Find where the given text appears and provide that cell's center as [X, Y] coordinate. 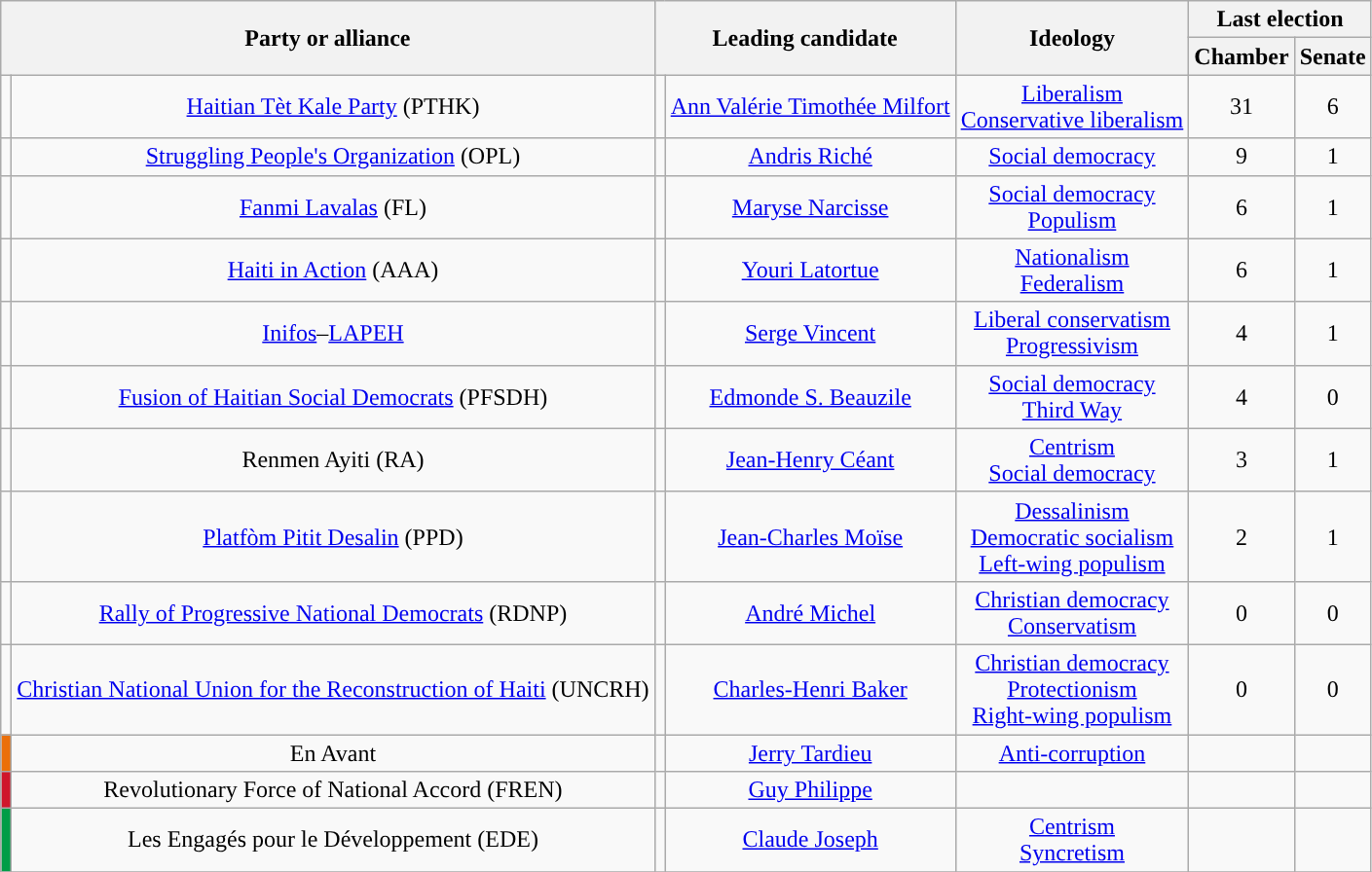
Social democracy [1072, 157]
Revolutionary Force of National Accord (FREN) [333, 790]
LiberalismConservative liberalism [1072, 107]
Rally of Progressive National Democrats (RDNP) [333, 613]
Senate [1332, 56]
Jean-Henry Céant [810, 459]
Jerry Tardieu [810, 752]
Chamber [1242, 56]
Haitian Tèt Kale Party (PTHK) [333, 107]
CentrismSyncretism [1072, 841]
Party or alliance [327, 38]
Leading candidate [804, 38]
En Avant [333, 752]
2 [1242, 536]
Renmen Ayiti (RA) [333, 459]
Social democracyThird Way [1072, 397]
Maryse Narcisse [810, 206]
Les Engagés pour le Développement (EDE) [333, 841]
CentrismSocial democracy [1072, 459]
Social democracyPopulism [1072, 206]
NationalismFederalism [1072, 271]
Youri Latortue [810, 271]
Anti-corruption [1072, 752]
Ideology [1072, 38]
Edmonde S. Beauzile [810, 397]
Christian democracyConservatism [1072, 613]
Christian National Union for the Reconstruction of Haiti (UNCRH) [333, 689]
Inifos–LAPEH [333, 333]
Serge Vincent [810, 333]
Jean-Charles Moïse [810, 536]
9 [1242, 157]
André Michel [810, 613]
3 [1242, 459]
Fusion of Haitian Social Democrats (PFSDH) [333, 397]
Platfòm Pitit Desalin (PPD) [333, 536]
DessalinismDemocratic socialismLeft-wing populism [1072, 536]
Andris Riché [810, 157]
Ann Valérie Timothée Milfort [810, 107]
Last election [1279, 19]
Haiti in Action (AAA) [333, 271]
Claude Joseph [810, 841]
31 [1242, 107]
Fanmi Lavalas (FL) [333, 206]
Charles-Henri Baker [810, 689]
Struggling People's Organization (OPL) [333, 157]
Christian democracyProtectionismRight-wing populism [1072, 689]
Guy Philippe [810, 790]
Liberal conservatismProgressivism [1072, 333]
